For the text-containing cell, return its midpoint in (x, y) coordinate format. 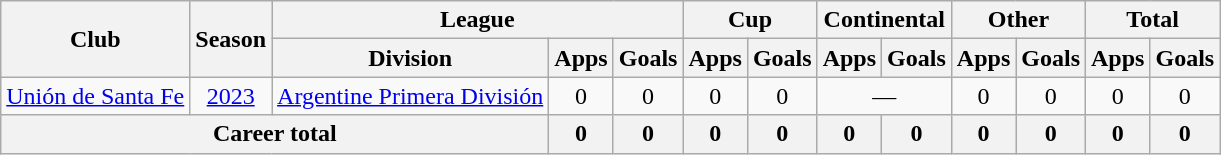
League (478, 20)
Continental (884, 20)
Unión de Santa Fe (96, 96)
2023 (231, 96)
Division (410, 58)
Season (231, 39)
Argentine Primera División (410, 96)
— (884, 96)
Club (96, 39)
Other (1018, 20)
Career total (275, 134)
Cup (750, 20)
Total (1153, 20)
